Return the (x, y) coordinate for the center point of the cell that contains the specified text.  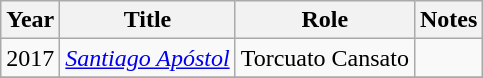
Year (30, 20)
Santiago Apóstol (148, 58)
Notes (448, 20)
Title (148, 20)
Role (324, 20)
2017 (30, 58)
Torcuato Cansato (324, 58)
